For the text-containing cell, return its midpoint in (X, Y) coordinate format. 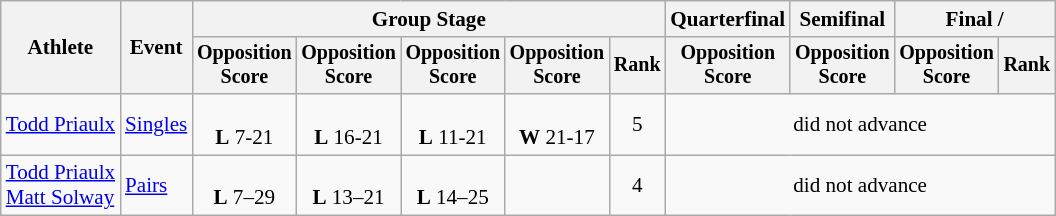
Semifinal (842, 18)
Quarterfinal (728, 18)
5 (637, 124)
L 7–29 (244, 186)
Group Stage (428, 18)
Pairs (156, 186)
Event (156, 48)
Athlete (60, 48)
Singles (156, 124)
L 14–25 (453, 186)
Final / (974, 18)
W 21-17 (557, 124)
4 (637, 186)
L 7-21 (244, 124)
Todd PriaulxMatt Solway (60, 186)
L 11-21 (453, 124)
L 16-21 (348, 124)
Todd Priaulx (60, 124)
L 13–21 (348, 186)
